For the text-containing cell, return its midpoint in (x, y) coordinate format. 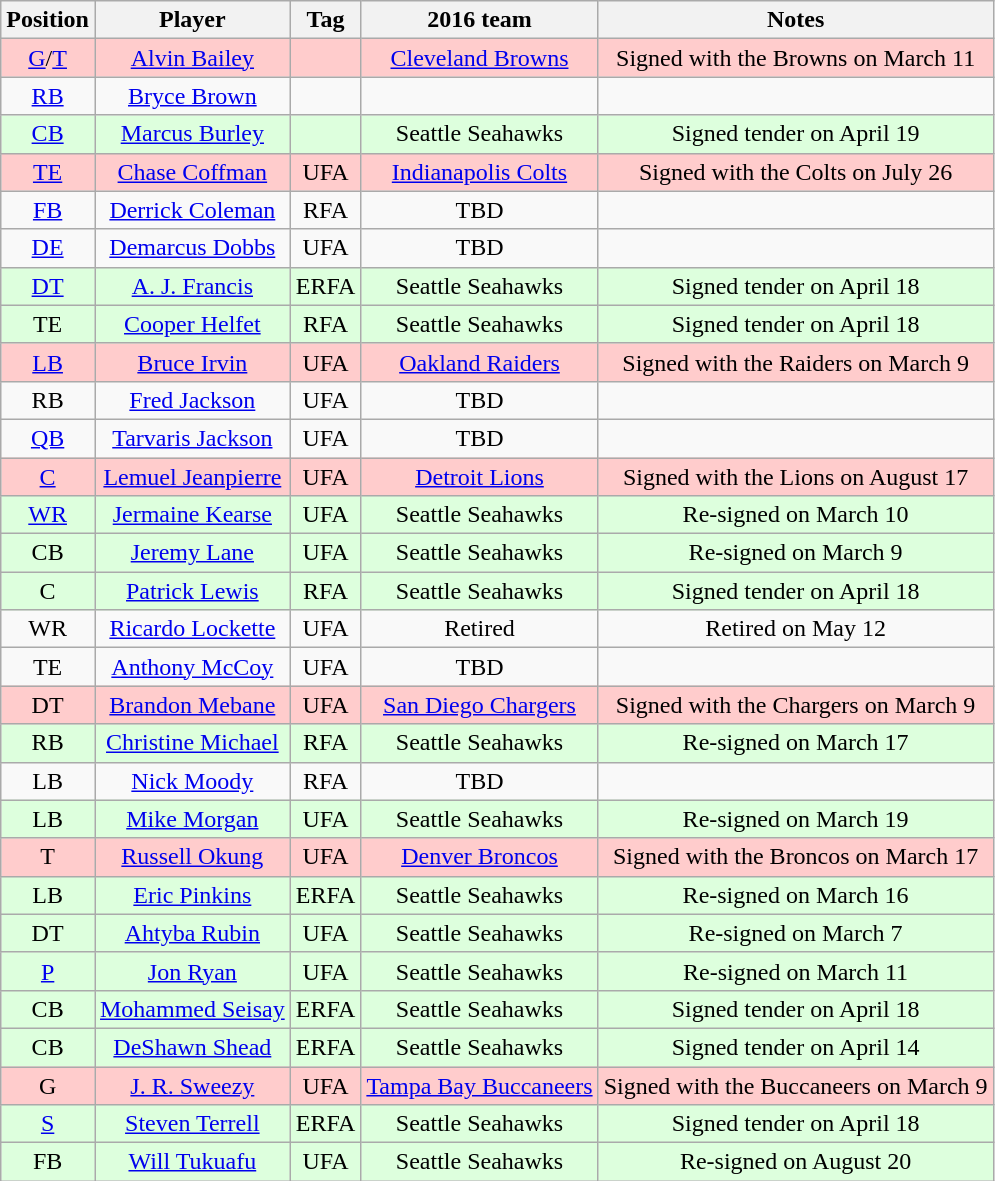
Fred Jackson (192, 400)
Signed with the Browns on March 11 (796, 58)
Re-signed on March 11 (796, 971)
Mike Morgan (192, 819)
Signed with the Chargers on March 9 (796, 705)
Re-signed on March 16 (796, 895)
J. R. Sweezy (192, 1085)
Denver Broncos (480, 857)
Mohammed Seisay (192, 1009)
Retired (480, 629)
Tampa Bay Buccaneers (480, 1085)
Detroit Lions (480, 477)
Lemuel Jeanpierre (192, 477)
DeShawn Shead (192, 1047)
Anthony McCoy (192, 667)
Re-signed on March 10 (796, 515)
Ahtyba Rubin (192, 933)
Oakland Raiders (480, 362)
A. J. Francis (192, 286)
Tarvaris Jackson (192, 438)
Christine Michael (192, 743)
QB (48, 438)
Signed with the Buccaneers on March 9 (796, 1085)
Steven Terrell (192, 1124)
Russell Okung (192, 857)
Bryce Brown (192, 96)
Re-signed on March 19 (796, 819)
Marcus Burley (192, 134)
Signed with the Lions on August 17 (796, 477)
San Diego Chargers (480, 705)
Tag (326, 20)
Jon Ryan (192, 971)
Signed tender on April 19 (796, 134)
Chase Coffman (192, 172)
Eric Pinkins (192, 895)
Re-signed on March 17 (796, 743)
Brandon Mebane (192, 705)
Alvin Bailey (192, 58)
Player (192, 20)
G (48, 1085)
Position (48, 20)
Signed with the Raiders on March 9 (796, 362)
Derrick Coleman (192, 210)
Re-signed on March 7 (796, 933)
Will Tukuafu (192, 1162)
Bruce Irvin (192, 362)
P (48, 971)
Re-signed on August 20 (796, 1162)
Jermaine Kearse (192, 515)
Notes (796, 20)
Signed with the Broncos on March 17 (796, 857)
Ricardo Lockette (192, 629)
Indianapolis Colts (480, 172)
Demarcus Dobbs (192, 248)
T (48, 857)
Jeremy Lane (192, 553)
2016 team (480, 20)
Nick Moody (192, 781)
Signed with the Colts on July 26 (796, 172)
Cleveland Browns (480, 58)
Re-signed on March 9 (796, 553)
Patrick Lewis (192, 591)
Cooper Helfet (192, 324)
Signed tender on April 14 (796, 1047)
Retired on May 12 (796, 629)
DE (48, 248)
G/T (48, 58)
S (48, 1124)
